Capture the cell that displays the provided text and extract its (x, y) central coordinate. 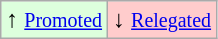
↑ Promoted (54, 20)
↓ Relegated (162, 20)
